For the text-containing cell, return its midpoint in [x, y] coordinate format. 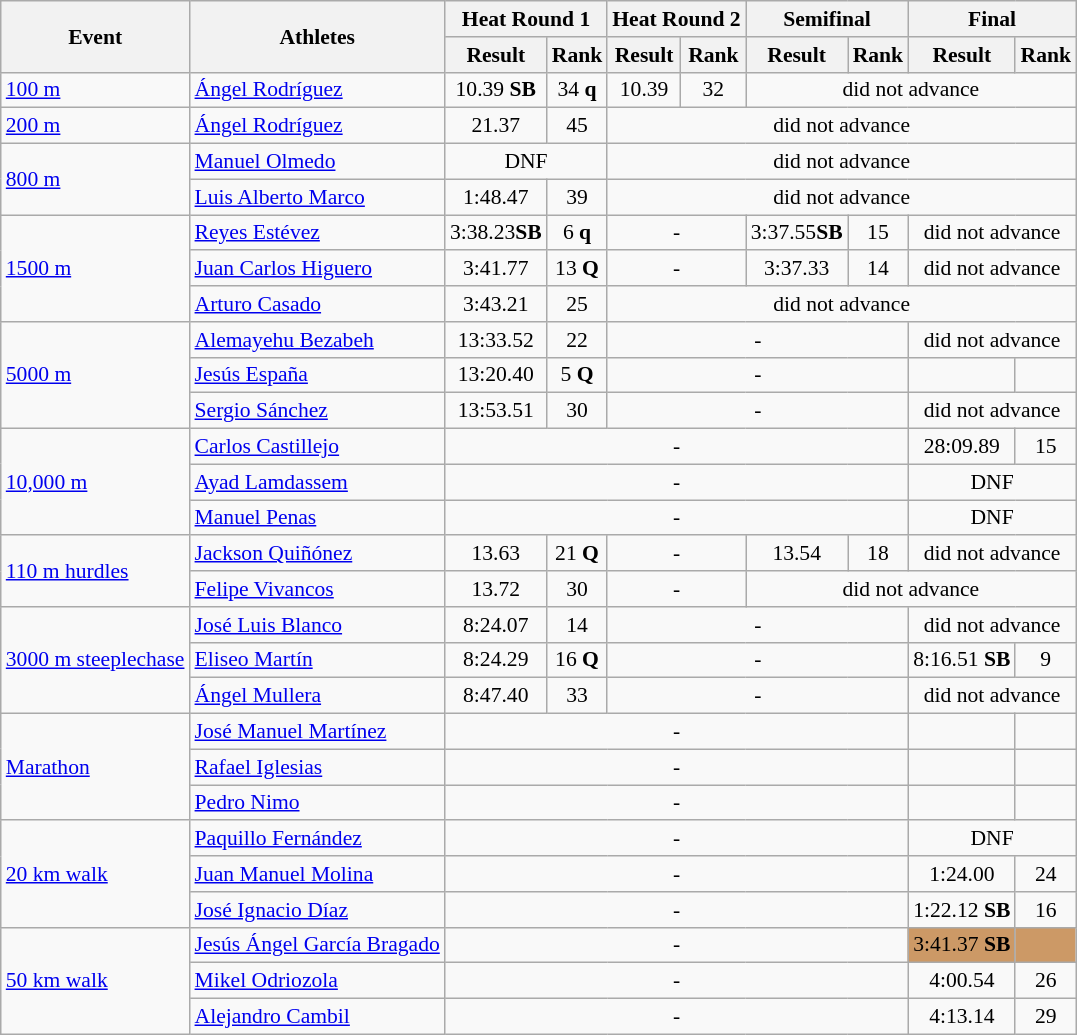
Ángel Mullera [318, 696]
Rafael Iglesias [318, 767]
3:41.37 SB [962, 945]
Marathon [96, 768]
50 km walk [96, 980]
Semifinal [827, 19]
Heat Round 2 [676, 19]
Reyes Estévez [318, 233]
200 m [96, 126]
100 m [96, 90]
45 [578, 126]
Alemayehu Bezabeh [318, 340]
4:00.54 [962, 981]
Manuel Olmedo [318, 162]
16 [1046, 910]
Athletes [318, 36]
33 [578, 696]
4:13.14 [962, 1017]
3:41.77 [496, 269]
Mikel Odriozola [318, 981]
13:33.52 [496, 340]
3:37.55SB [797, 233]
13:20.40 [496, 375]
10.39 [644, 90]
Alejandro Cambil [318, 1017]
10.39 SB [496, 90]
Juan Carlos Higuero [318, 269]
13.72 [496, 589]
1:22.12 SB [962, 910]
39 [578, 197]
Event [96, 36]
3:38.23SB [496, 233]
3:43.21 [496, 304]
1:48.47 [496, 197]
34 q [578, 90]
Luis Alberto Marco [318, 197]
Jackson Quiñónez [318, 554]
3000 m steeplechase [96, 660]
Paquillo Fernández [318, 839]
8:47.40 [496, 696]
25 [578, 304]
20 km walk [96, 874]
Manuel Penas [318, 518]
16 Q [578, 660]
10,000 m [96, 482]
9 [1046, 660]
13:53.51 [496, 411]
José Ignacio Díaz [318, 910]
22 [578, 340]
1:24.00 [962, 874]
29 [1046, 1017]
8:24.07 [496, 625]
21.37 [496, 126]
Final [992, 19]
13 Q [578, 269]
5000 m [96, 376]
24 [1046, 874]
Jesús España [318, 375]
32 [714, 90]
Carlos Castillejo [318, 447]
18 [878, 554]
8:24.29 [496, 660]
Ayad Lamdassem [318, 482]
1500 m [96, 268]
José Luis Blanco [318, 625]
8:16.51 SB [962, 660]
800 m [96, 180]
21 Q [578, 554]
Pedro Nimo [318, 803]
13.54 [797, 554]
Arturo Casado [318, 304]
José Manuel Martínez [318, 732]
Jesús Ángel García Bragado [318, 945]
Felipe Vivancos [318, 589]
13.63 [496, 554]
3:37.33 [797, 269]
5 Q [578, 375]
110 m hurdles [96, 572]
28:09.89 [962, 447]
Juan Manuel Molina [318, 874]
Heat Round 1 [526, 19]
26 [1046, 981]
Sergio Sánchez [318, 411]
6 q [578, 233]
Eliseo Martín [318, 660]
